Pinpoint the cell where the given text exists, returning its (X, Y) midpoint coordinate. 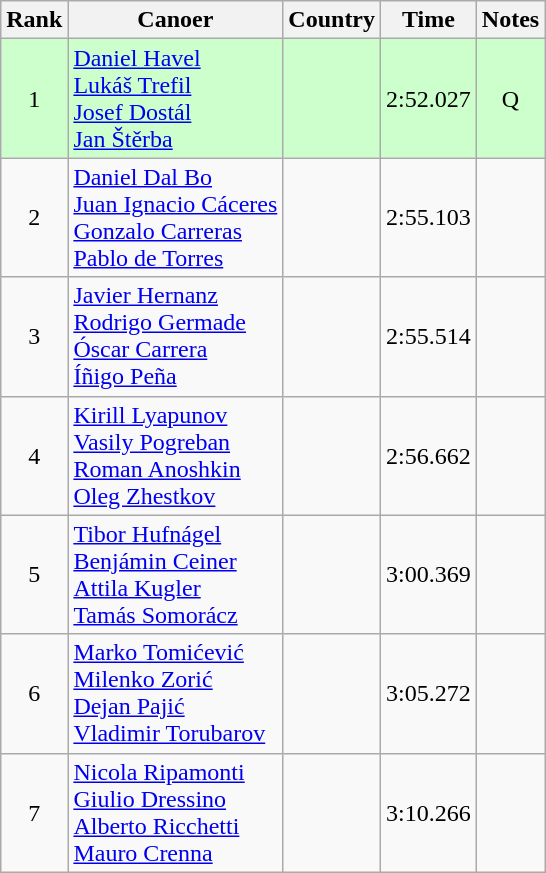
Javier HernanzRodrigo GermadeÓscar CarreraÍñigo Peña (176, 336)
2:55.103 (429, 218)
1 (34, 98)
3:05.272 (429, 694)
Tibor HufnágelBenjámin CeinerAttila KuglerTamás Somorácz (176, 574)
2 (34, 218)
6 (34, 694)
2:55.514 (429, 336)
7 (34, 812)
Time (429, 20)
3:10.266 (429, 812)
4 (34, 456)
Nicola RipamontiGiulio DressinoAlberto RicchettiMauro Crenna (176, 812)
Daniel Dal BoJuan Ignacio CáceresGonzalo CarrerasPablo de Torres (176, 218)
Country (332, 20)
2:56.662 (429, 456)
Marko TomićevićMilenko ZorićDejan PajićVladimir Torubarov (176, 694)
3:00.369 (429, 574)
Daniel HavelLukáš TrefilJosef DostálJan Štěrba (176, 98)
3 (34, 336)
Q (510, 98)
Kirill LyapunovVasily PogrebanRoman AnoshkinOleg Zhestkov (176, 456)
5 (34, 574)
Notes (510, 20)
Canoer (176, 20)
2:52.027 (429, 98)
Rank (34, 20)
